Search for the cell housing the specified text and yield its [X, Y] center coordinate. 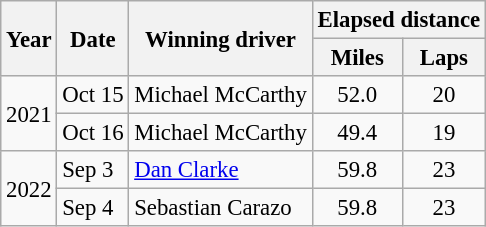
Oct 16 [93, 133]
20 [444, 95]
49.4 [357, 133]
2022 [29, 188]
Oct 15 [93, 95]
Elapsed distance [398, 20]
Miles [357, 58]
Year [29, 38]
Date [93, 38]
Sebastian Carazo [220, 208]
2021 [29, 114]
Sep 3 [93, 170]
Sep 4 [93, 208]
Dan Clarke [220, 170]
52.0 [357, 95]
19 [444, 133]
Winning driver [220, 38]
Laps [444, 58]
